Return the [X, Y] coordinate for the center point of the cell that contains the specified text.  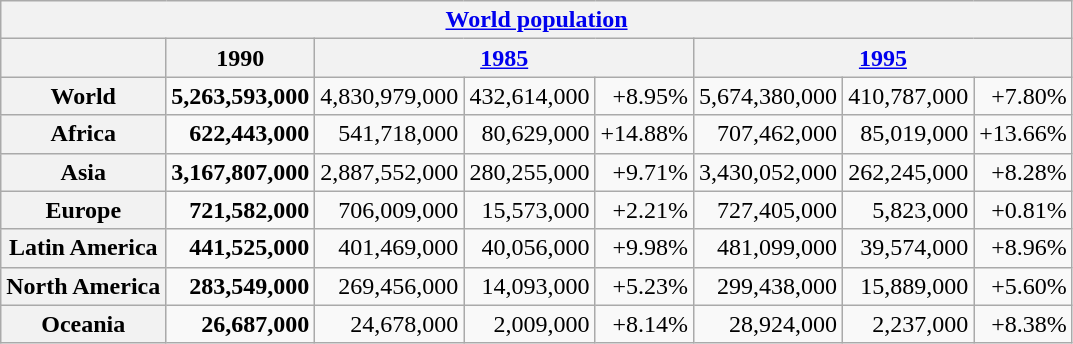
541,718,000 [390, 134]
1985 [504, 58]
441,525,000 [240, 248]
2,009,000 [530, 324]
85,019,000 [908, 134]
World [84, 96]
+8.38% [1024, 324]
+8.28% [1024, 172]
299,438,000 [768, 286]
+8.96% [1024, 248]
Europe [84, 210]
39,574,000 [908, 248]
+0.81% [1024, 210]
622,443,000 [240, 134]
280,255,000 [530, 172]
432,614,000 [530, 96]
+13.66% [1024, 134]
40,056,000 [530, 248]
Latin America [84, 248]
+8.14% [644, 324]
15,573,000 [530, 210]
+2.21% [644, 210]
481,099,000 [768, 248]
269,456,000 [390, 286]
721,582,000 [240, 210]
5,823,000 [908, 210]
Asia [84, 172]
15,889,000 [908, 286]
+5.60% [1024, 286]
World population [537, 20]
1990 [240, 58]
Africa [84, 134]
5,263,593,000 [240, 96]
2,237,000 [908, 324]
262,245,000 [908, 172]
4,830,979,000 [390, 96]
3,430,052,000 [768, 172]
2,887,552,000 [390, 172]
North America [84, 286]
401,469,000 [390, 248]
283,549,000 [240, 286]
707,462,000 [768, 134]
+7.80% [1024, 96]
5,674,380,000 [768, 96]
+9.71% [644, 172]
+9.98% [644, 248]
3,167,807,000 [240, 172]
26,687,000 [240, 324]
+8.95% [644, 96]
14,093,000 [530, 286]
1995 [884, 58]
28,924,000 [768, 324]
410,787,000 [908, 96]
706,009,000 [390, 210]
80,629,000 [530, 134]
727,405,000 [768, 210]
24,678,000 [390, 324]
+5.23% [644, 286]
Oceania [84, 324]
+14.88% [644, 134]
